Determine the [X, Y] coordinate at the center of the cell enclosing the given text.  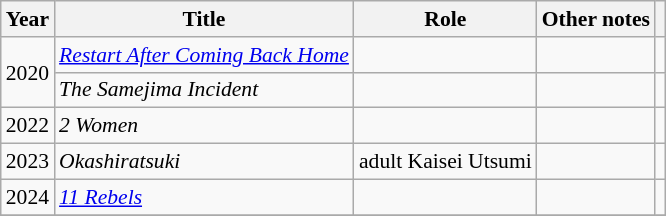
Title [204, 19]
2020 [28, 72]
Restart After Coming Back Home [204, 55]
2023 [28, 162]
The Samejima Incident [204, 90]
Role [446, 19]
Year [28, 19]
Other notes [596, 19]
2024 [28, 197]
11 Rebels [204, 197]
2022 [28, 126]
Okashiratsuki [204, 162]
adult Kaisei Utsumi [446, 162]
2 Women [204, 126]
